Pinpoint the cell where the given text exists, returning its [x, y] midpoint coordinate. 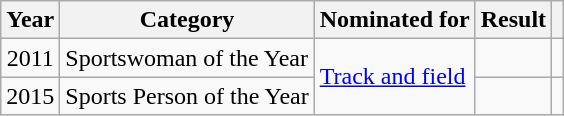
Sports Person of the Year [187, 96]
2011 [30, 58]
Year [30, 20]
Category [187, 20]
Nominated for [394, 20]
Track and field [394, 77]
Sportswoman of the Year [187, 58]
Result [513, 20]
2015 [30, 96]
